Locate the cell with the specified text and output its (x, y) center coordinate. 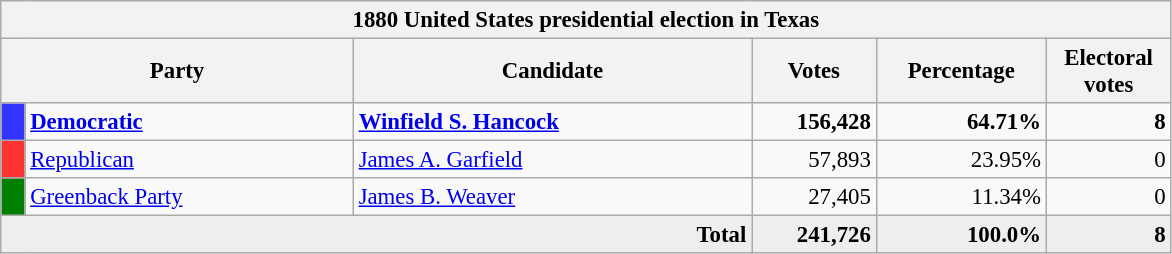
Party (178, 72)
241,726 (814, 235)
64.71% (961, 122)
Percentage (961, 72)
156,428 (814, 122)
1880 United States presidential election in Texas (586, 20)
11.34% (961, 197)
Republican (189, 160)
27,405 (814, 197)
James B. Weaver (552, 197)
Greenback Party (189, 197)
Democratic (189, 122)
Candidate (552, 72)
57,893 (814, 160)
Total (376, 235)
100.0% (961, 235)
Votes (814, 72)
James A. Garfield (552, 160)
23.95% (961, 160)
Electoral votes (1108, 72)
Winfield S. Hancock (552, 122)
